For the text-containing cell, return its midpoint in [X, Y] coordinate format. 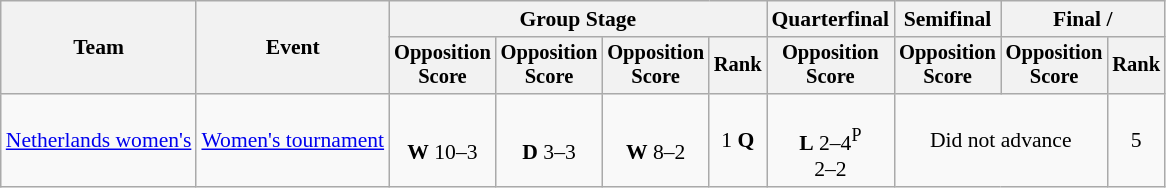
W 10–3 [442, 140]
Netherlands women's [99, 140]
Final / [1083, 19]
W 8–2 [656, 140]
Team [99, 48]
Women's tournament [292, 140]
Semifinal [948, 19]
Event [292, 48]
L 2–4P2–2 [830, 140]
5 [1136, 140]
Quarterfinal [830, 19]
Did not advance [1000, 140]
1 Q [738, 140]
Group Stage [578, 19]
D 3–3 [550, 140]
